Return the [X, Y] coordinate for the center point of the cell that contains the specified text.  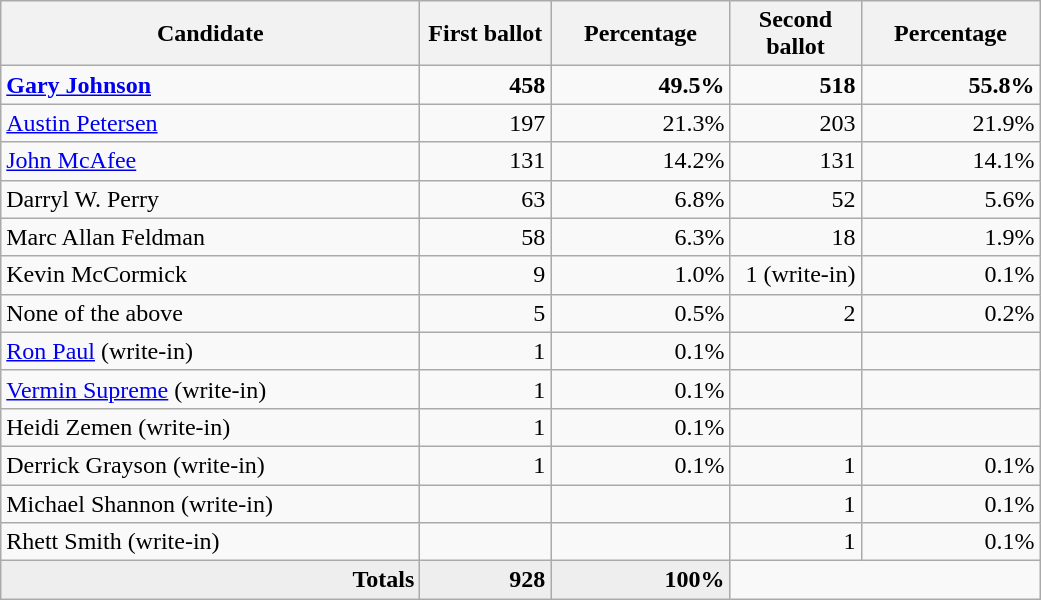
5.6% [950, 199]
Vermin Supreme (write-in) [210, 389]
First ballot [486, 34]
52 [796, 199]
Darryl W. Perry [210, 199]
Heidi Zemen (write-in) [210, 427]
None of the above [210, 313]
Second ballot [796, 34]
197 [486, 123]
9 [486, 275]
6.3% [640, 237]
458 [486, 85]
21.9% [950, 123]
0.5% [640, 313]
Marc Allan Feldman [210, 237]
18 [796, 237]
Totals [210, 580]
1 (write-in) [796, 275]
Candidate [210, 34]
21.3% [640, 123]
14.2% [640, 161]
0.2% [950, 313]
1.0% [640, 275]
49.5% [640, 85]
58 [486, 237]
203 [796, 123]
Michael Shannon (write-in) [210, 503]
Kevin McCormick [210, 275]
Austin Petersen [210, 123]
2 [796, 313]
John McAfee [210, 161]
5 [486, 313]
6.8% [640, 199]
518 [796, 85]
Rhett Smith (write-in) [210, 542]
63 [486, 199]
1.9% [950, 237]
Derrick Grayson (write-in) [210, 465]
928 [486, 580]
55.8% [950, 85]
100% [640, 580]
14.1% [950, 161]
Ron Paul (write-in) [210, 351]
Gary Johnson [210, 85]
